Extract the [X, Y] coordinate from the center of the cell holding the provided text.  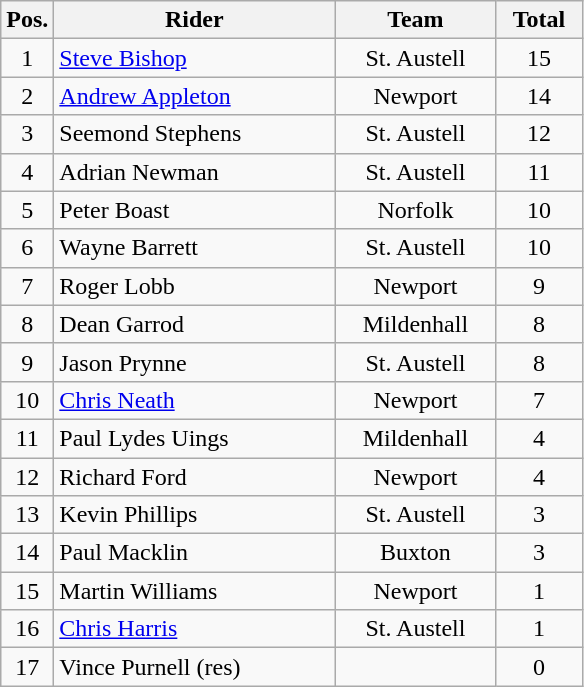
Pos. [28, 20]
5 [28, 210]
Martin Williams [194, 591]
13 [28, 515]
Kevin Phillips [194, 515]
Norfolk [416, 210]
Chris Neath [194, 400]
Peter Boast [194, 210]
Jason Prynne [194, 362]
Paul Macklin [194, 553]
17 [28, 667]
Dean Garrod [194, 324]
16 [28, 629]
Steve Bishop [194, 58]
Rider [194, 20]
2 [28, 96]
Richard Ford [194, 477]
Adrian Newman [194, 172]
Andrew Appleton [194, 96]
0 [539, 667]
Total [539, 20]
Paul Lydes Uings [194, 438]
6 [28, 248]
Vince Purnell (res) [194, 667]
Chris Harris [194, 629]
Wayne Barrett [194, 248]
Team [416, 20]
Roger Lobb [194, 286]
Seemond Stephens [194, 134]
Buxton [416, 553]
